From the cell containing the given text, extract its center point as [X, Y] coordinate. 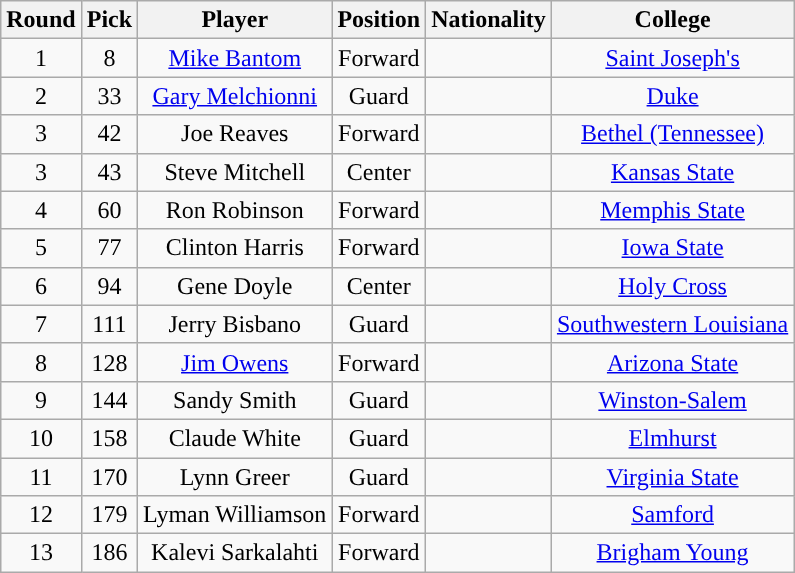
Iowa State [672, 248]
94 [109, 286]
158 [109, 438]
Ron Robinson [235, 210]
9 [41, 400]
33 [109, 96]
170 [109, 477]
Virginia State [672, 477]
Brigham Young [672, 553]
Player [235, 20]
128 [109, 362]
Southwestern Louisiana [672, 324]
10 [41, 438]
111 [109, 324]
Gary Melchionni [235, 96]
11 [41, 477]
Sandy Smith [235, 400]
4 [41, 210]
Duke [672, 96]
Joe Reaves [235, 134]
Mike Bantom [235, 58]
Pick [109, 20]
186 [109, 553]
6 [41, 286]
College [672, 20]
60 [109, 210]
42 [109, 134]
13 [41, 553]
Winston-Salem [672, 400]
Arizona State [672, 362]
Elmhurst [672, 438]
7 [41, 324]
Gene Doyle [235, 286]
2 [41, 96]
Jerry Bisbano [235, 324]
Claude White [235, 438]
43 [109, 172]
12 [41, 515]
179 [109, 515]
Saint Joseph's [672, 58]
Memphis State [672, 210]
Kansas State [672, 172]
Holy Cross [672, 286]
Steve Mitchell [235, 172]
144 [109, 400]
Lynn Greer [235, 477]
1 [41, 58]
Clinton Harris [235, 248]
Kalevi Sarkalahti [235, 553]
Jim Owens [235, 362]
Samford [672, 515]
Bethel (Tennessee) [672, 134]
77 [109, 248]
Round [41, 20]
Nationality [489, 20]
5 [41, 248]
Position [379, 20]
Lyman Williamson [235, 515]
